From the cell containing the given text, extract its center point as (x, y) coordinate. 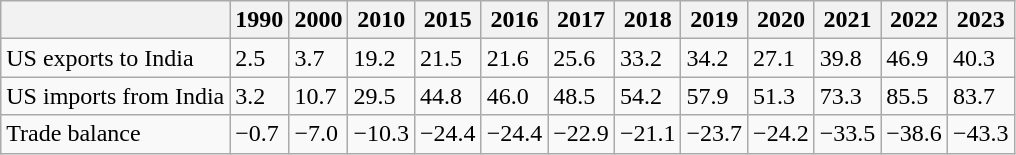
33.2 (648, 58)
2000 (318, 20)
−38.6 (914, 134)
−21.1 (648, 134)
−33.5 (848, 134)
3.7 (318, 58)
27.1 (782, 58)
3.2 (260, 96)
46.0 (514, 96)
−0.7 (260, 134)
40.3 (980, 58)
2023 (980, 20)
44.8 (448, 96)
73.3 (848, 96)
−7.0 (318, 134)
46.9 (914, 58)
2010 (382, 20)
48.5 (582, 96)
−10.3 (382, 134)
21.5 (448, 58)
2017 (582, 20)
2.5 (260, 58)
21.6 (514, 58)
10.7 (318, 96)
US exports to India (116, 58)
2019 (714, 20)
57.9 (714, 96)
−23.7 (714, 134)
54.2 (648, 96)
2016 (514, 20)
−43.3 (980, 134)
−24.2 (782, 134)
29.5 (382, 96)
2021 (848, 20)
39.8 (848, 58)
51.3 (782, 96)
25.6 (582, 58)
2018 (648, 20)
1990 (260, 20)
Trade balance (116, 134)
85.5 (914, 96)
2020 (782, 20)
2015 (448, 20)
US imports from India (116, 96)
2022 (914, 20)
83.7 (980, 96)
−22.9 (582, 134)
19.2 (382, 58)
34.2 (714, 58)
